Determine the (X, Y) coordinate at the center of the cell enclosing the given text.  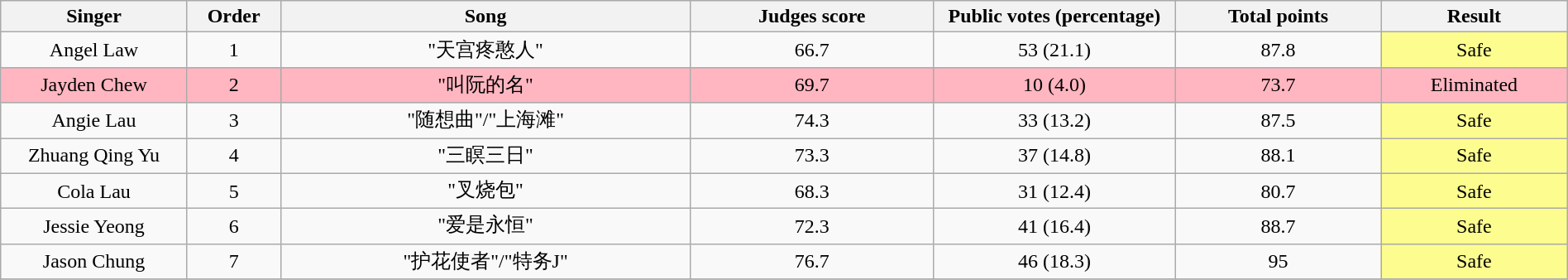
69.7 (812, 84)
Public votes (percentage) (1054, 17)
88.1 (1279, 156)
Eliminated (1475, 84)
"叫阮的名" (485, 84)
76.7 (812, 262)
7 (233, 262)
5 (233, 191)
87.8 (1279, 50)
88.7 (1279, 227)
33 (13.2) (1054, 121)
Angel Law (94, 50)
6 (233, 227)
53 (21.1) (1054, 50)
"天宫疼憨人" (485, 50)
37 (14.8) (1054, 156)
Cola Lau (94, 191)
66.7 (812, 50)
"叉烧包" (485, 191)
73.3 (812, 156)
3 (233, 121)
95 (1279, 262)
"三瞑三日" (485, 156)
80.7 (1279, 191)
Zhuang Qing Yu (94, 156)
Result (1475, 17)
73.7 (1279, 84)
Jayden Chew (94, 84)
10 (4.0) (1054, 84)
46 (18.3) (1054, 262)
87.5 (1279, 121)
2 (233, 84)
"护花使者"/"特务J" (485, 262)
72.3 (812, 227)
Jason Chung (94, 262)
Order (233, 17)
Singer (94, 17)
Jessie Yeong (94, 227)
4 (233, 156)
"随想曲"/"上海滩" (485, 121)
1 (233, 50)
41 (16.4) (1054, 227)
"爱是永恒" (485, 227)
Song (485, 17)
68.3 (812, 191)
Total points (1279, 17)
74.3 (812, 121)
Angie Lau (94, 121)
Judges score (812, 17)
31 (12.4) (1054, 191)
